Return the (X, Y) coordinate for the center point of the cell that contains the specified text.  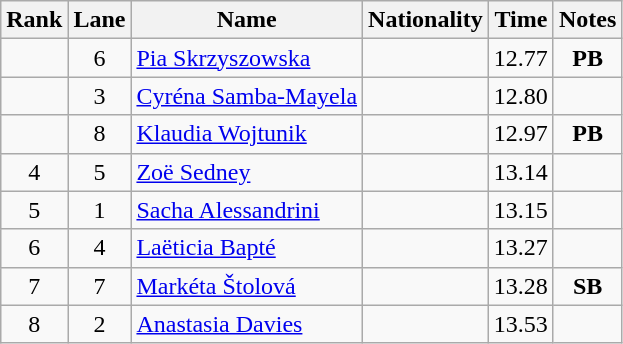
13.15 (520, 210)
Klaudia Wojtunik (247, 134)
SB (587, 286)
Zoë Sedney (247, 172)
Time (520, 20)
Lane (100, 20)
12.97 (520, 134)
Pia Skrzyszowska (247, 58)
Nationality (426, 20)
Markéta Štolová (247, 286)
12.77 (520, 58)
Laëticia Bapté (247, 248)
13.27 (520, 248)
13.14 (520, 172)
1 (100, 210)
Name (247, 20)
Notes (587, 20)
2 (100, 324)
Rank (34, 20)
Sacha Alessandrini (247, 210)
13.28 (520, 286)
Anastasia Davies (247, 324)
12.80 (520, 96)
13.53 (520, 324)
3 (100, 96)
Cyréna Samba-Mayela (247, 96)
